Find where the given text appears and provide that cell's center as (x, y) coordinate. 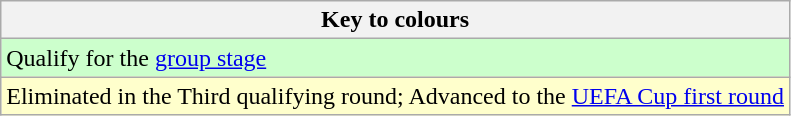
Key to colours (396, 20)
Qualify for the group stage (396, 58)
Eliminated in the Third qualifying round; Advanced to the UEFA Cup first round (396, 96)
